Identify which cell holds the provided text, then report its [x, y] central coordinate. 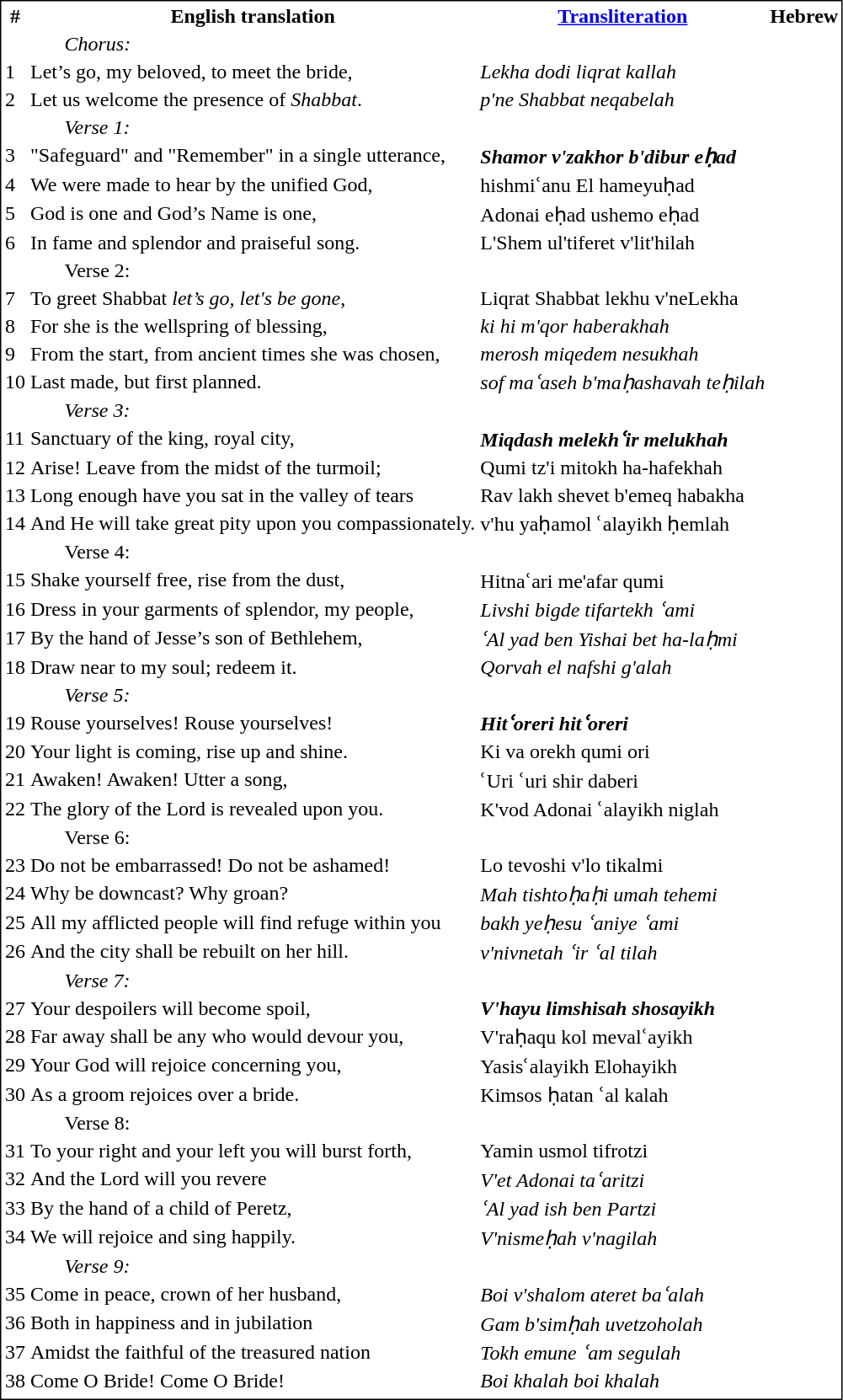
12 [15, 468]
Shake yourself free, rise from the dust, [253, 581]
Yasisʿalayikh Elohayikh [623, 1066]
Shamor v'zakhor b'dibur eḥad [623, 157]
Miqdash melekhʿir melukhah [623, 440]
K'vod Adonai ʿalayikh niglah [623, 810]
Rav lakh shevet b'emeq habakha [623, 495]
Sanctuary of the king, royal city, [253, 440]
Long enough have you sat in the valley of tears [253, 495]
37 [15, 1353]
Arise! Leave from the midst of the turmoil; [253, 468]
To your right and your left you will burst forth, [253, 1152]
4 [15, 185]
Boi khalah boi khalah [623, 1381]
6 [15, 243]
Verse 6: [421, 838]
ʿAl yad ish ben Partzi [623, 1209]
Both in happiness and in jubilation [253, 1324]
Come O Bride! Come O Bride! [253, 1381]
And He will take great pity upon you compassionately. [253, 524]
10 [15, 382]
Liqrat Shabbat lekhu v'neLekha [623, 298]
Verse 9: [421, 1266]
ki hi m'qor haberakhah [623, 326]
19 [15, 724]
Hebrew [804, 16]
Verse 5: [421, 695]
v'nivnetah ʿir ʿal tilah [623, 952]
Let’s go, my beloved, to meet the bride, [253, 72]
"Safeguard" and "Remember" in a single utterance, [253, 157]
Chorus: [421, 45]
1 [15, 72]
2 [15, 100]
5 [15, 214]
Hitnaʿari me'afar qumi [623, 581]
18 [15, 667]
Verse 1: [421, 127]
Gam b'simḥah uvetzoholah [623, 1324]
V'hayu limshisah shosayikh [623, 1008]
For she is the wellspring of blessing, [253, 326]
36 [15, 1324]
17 [15, 639]
# [15, 16]
Ki va orekh qumi ori [623, 752]
15 [15, 581]
16 [15, 610]
30 [15, 1095]
Verse 2: [421, 270]
Adonai eḥad ushemo eḥad [623, 214]
sof maʿaseh b'maḥashavah teḥilah [623, 382]
hishmiʿanu El hameyuḥad [623, 185]
And the city shall be rebuilt on her hill. [253, 952]
38 [15, 1381]
29 [15, 1066]
Rouse yourselves! Rouse yourselves! [253, 724]
Your God will rejoice concerning you, [253, 1066]
31 [15, 1152]
Livshi bigde tifartekh ʿami [623, 610]
L'Shem ul'tiferet v'lit'hilah [623, 243]
We were made to hear by the unified God, [253, 185]
And the Lord will you revere [253, 1179]
20 [15, 752]
Qorvah el nafshi g'alah [623, 667]
Dress in your garments of splendor, my people, [253, 610]
Lekha dodi liqrat kallah [623, 72]
Yamin usmol tifrotzi [623, 1152]
In fame and splendor and praiseful song. [253, 243]
32 [15, 1179]
The glory of the Lord is revealed upon you. [253, 810]
Tokh emune ʿam segulah [623, 1353]
As a groom rejoices over a bride. [253, 1095]
Draw near to my soul; redeem it. [253, 667]
28 [15, 1037]
11 [15, 440]
Awaken! Awaken! Utter a song, [253, 780]
25 [15, 923]
By the hand of Jesse’s son of Bethlehem, [253, 639]
By the hand of a child of Peretz, [253, 1209]
Amidst the faithful of the treasured nation [253, 1353]
To greet Shabbat let’s go, let's be gone, [253, 298]
3 [15, 157]
9 [15, 354]
All my afflicted people will find refuge within you [253, 923]
Transliteration [623, 16]
V'nismeḥah v'nagilah [623, 1238]
Kimsos ḥatan ʿal kalah [623, 1095]
23 [15, 865]
Your light is coming, rise up and shine. [253, 752]
Qumi tz'i mitokh ha-hafekhah [623, 468]
V'raḥaqu kol mevalʿayikh [623, 1037]
7 [15, 298]
Verse 3: [421, 410]
We will rejoice and sing happily. [253, 1238]
ʿAl yad ben Yishai bet ha-laḥmi [623, 639]
p'ne Shabbat neqabelah [623, 100]
Come in peace, crown of her husband, [253, 1295]
Your despoilers will become spoil, [253, 1008]
Do not be embarrassed! Do not be ashamed! [253, 865]
Far away shall be any who would devour you, [253, 1037]
13 [15, 495]
V'et Adonai taʿaritzi [623, 1179]
ʿUri ʿuri shir daberi [623, 780]
26 [15, 952]
Verse 7: [421, 981]
33 [15, 1209]
27 [15, 1008]
Boi v'shalom ateret baʿalah [623, 1295]
Verse 8: [421, 1123]
21 [15, 780]
v'hu yaḥamol ʿalayikh ḥemlah [623, 524]
bakh yeḥesu ʿaniye ʿami [623, 923]
8 [15, 326]
Lo tevoshi v'lo tikalmi [623, 865]
Let us welcome the presence of Shabbat. [253, 100]
35 [15, 1295]
English translation [253, 16]
14 [15, 524]
34 [15, 1238]
God is one and God’s Name is one, [253, 214]
merosh miqedem nesukhah [623, 354]
Mah tishtoḥaḥi umah tehemi [623, 895]
Last made, but first planned. [253, 382]
Why be downcast? Why groan? [253, 895]
Verse 4: [421, 552]
Hitʿoreri hitʿoreri [623, 724]
24 [15, 895]
From the start, from ancient times she was chosen, [253, 354]
22 [15, 810]
